Detect which cell encompasses the target text, then output its [X, Y] center coordinate. 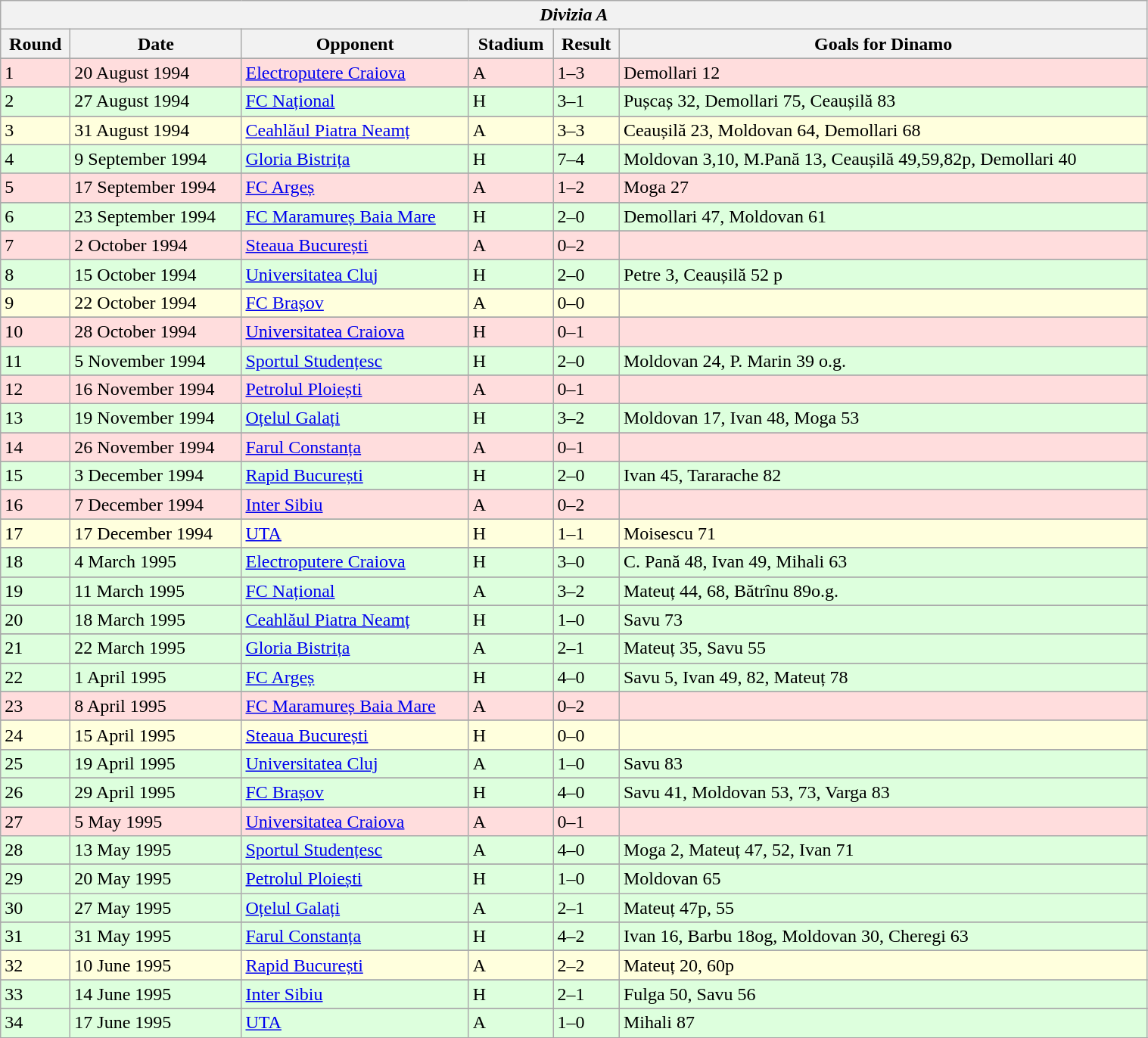
7 December 1994 [156, 505]
1 [36, 73]
23 [36, 706]
Demollari 47, Moldovan 61 [883, 216]
16 November 1994 [156, 390]
2–2 [586, 965]
22 March 1995 [156, 648]
29 April 1995 [156, 792]
Savu 83 [883, 763]
16 [36, 505]
Opponent [355, 44]
27 May 1995 [156, 908]
Moldovan 65 [883, 879]
10 June 1995 [156, 965]
2 October 1994 [156, 245]
8 April 1995 [156, 706]
Date [156, 44]
9 September 1994 [156, 159]
15 April 1995 [156, 735]
31 May 1995 [156, 937]
21 [36, 648]
4 [36, 159]
Petre 3, Ceaușilă 52 p [883, 274]
26 November 1994 [156, 447]
28 October 1994 [156, 331]
11 [36, 361]
Goals for Dinamo [883, 44]
8 [36, 274]
22 [36, 677]
Demollari 12 [883, 73]
9 [36, 303]
2 [36, 101]
27 [36, 821]
Savu 41, Moldovan 53, 73, Varga 83 [883, 792]
4 March 1995 [156, 562]
17 December 1994 [156, 533]
Savu 73 [883, 620]
30 [36, 908]
19 [36, 591]
1–2 [586, 188]
20 [36, 620]
34 [36, 1023]
7 [36, 245]
13 May 1995 [156, 850]
3–1 [586, 101]
5 November 1994 [156, 361]
22 October 1994 [156, 303]
12 [36, 390]
Savu 5, Ivan 49, 82, Mateuț 78 [883, 677]
Mateuț 47p, 55 [883, 908]
10 [36, 331]
5 May 1995 [156, 821]
Mateuț 35, Savu 55 [883, 648]
Stadium [511, 44]
17 [36, 533]
31 August 1994 [156, 130]
Moga 27 [883, 188]
3–0 [586, 562]
17 June 1995 [156, 1023]
Moldovan 3,10, M.Pană 13, Ceaușilă 49,59,82p, Demollari 40 [883, 159]
Divizia A [574, 15]
3–3 [586, 130]
Ceaușilă 23, Moldovan 64, Demollari 68 [883, 130]
19 November 1994 [156, 418]
29 [36, 879]
Ivan 16, Barbu 18og, Moldovan 30, Cheregi 63 [883, 937]
Round [36, 44]
1–3 [586, 73]
13 [36, 418]
Ivan 45, Tararache 82 [883, 476]
26 [36, 792]
15 October 1994 [156, 274]
20 August 1994 [156, 73]
4–2 [586, 937]
17 September 1994 [156, 188]
Mihali 87 [883, 1023]
Mateuț 20, 60p [883, 965]
Mateuț 44, 68, Bătrînu 89o.g. [883, 591]
24 [36, 735]
11 March 1995 [156, 591]
19 April 1995 [156, 763]
20 May 1995 [156, 879]
33 [36, 994]
6 [36, 216]
15 [36, 476]
25 [36, 763]
23 September 1994 [156, 216]
Moga 2, Mateuț 47, 52, Ivan 71 [883, 850]
1 April 1995 [156, 677]
18 March 1995 [156, 620]
14 June 1995 [156, 994]
3 December 1994 [156, 476]
1–1 [586, 533]
32 [36, 965]
28 [36, 850]
C. Pană 48, Ivan 49, Mihali 63 [883, 562]
Moldovan 24, P. Marin 39 o.g. [883, 361]
27 August 1994 [156, 101]
7–4 [586, 159]
5 [36, 188]
Pușcaș 32, Demollari 75, Ceaușilă 83 [883, 101]
14 [36, 447]
Moldovan 17, Ivan 48, Moga 53 [883, 418]
3 [36, 130]
31 [36, 937]
Moisescu 71 [883, 533]
Fulga 50, Savu 56 [883, 994]
18 [36, 562]
Result [586, 44]
